Identify which cell holds the provided text, then report its (X, Y) central coordinate. 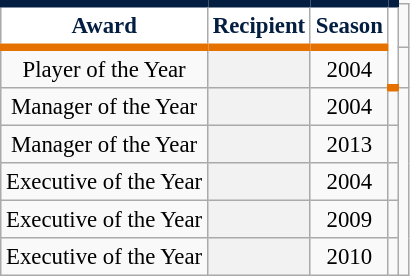
2009 (349, 220)
Season (349, 26)
2010 (349, 257)
2013 (349, 145)
Award (104, 26)
Player of the Year (104, 68)
Recipient (258, 26)
